Detect which cell encompasses the target text, then output its [X, Y] center coordinate. 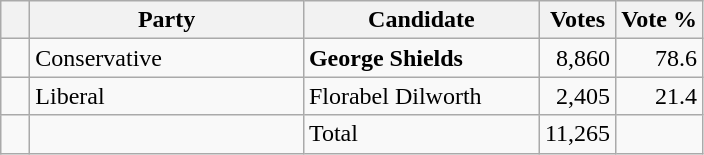
2,405 [577, 96]
Votes [577, 20]
Total [421, 134]
Candidate [421, 20]
Liberal [167, 96]
Party [167, 20]
George Shields [421, 58]
Florabel Dilworth [421, 96]
8,860 [577, 58]
Conservative [167, 58]
11,265 [577, 134]
21.4 [660, 96]
Vote % [660, 20]
78.6 [660, 58]
